From the cell containing the given text, extract its center point as (x, y) coordinate. 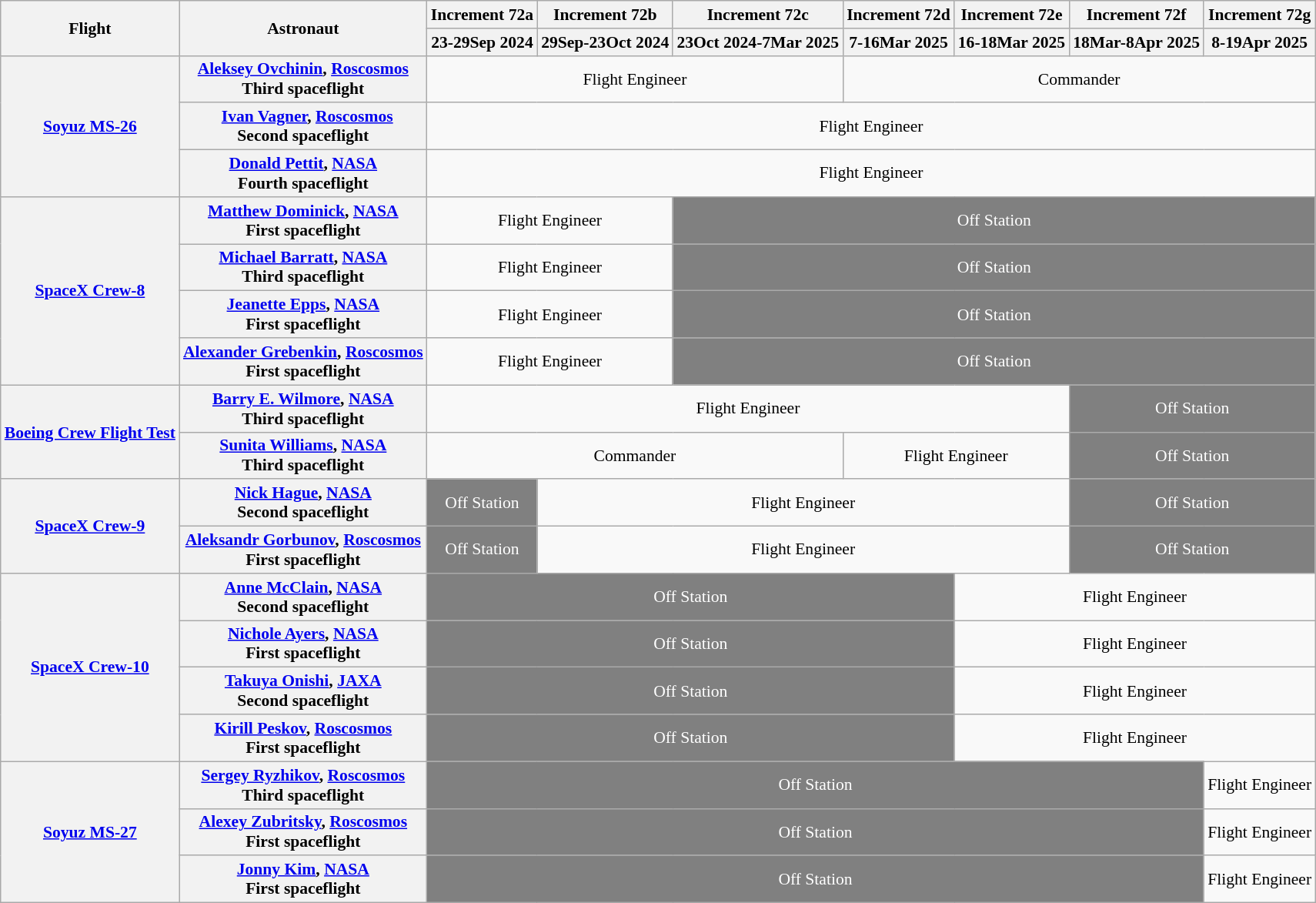
Soyuz MS-27 (90, 831)
Anne McClain, NASASecond spaceflight (303, 597)
SpaceX Crew-10 (90, 667)
8-19Apr 2025 (1259, 42)
SpaceX Crew-9 (90, 527)
Donald Pettit, NASAFourth spaceflight (303, 174)
23Oct 2024-7Mar 2025 (757, 42)
16-18Mar 2025 (1011, 42)
Boeing Crew Flight Test (90, 432)
Increment 72d (899, 15)
Increment 72g (1259, 15)
Increment 72f (1136, 15)
Astronaut (303, 28)
Flight (90, 28)
Takuya Onishi, JAXASecond spaceflight (303, 691)
Matthew Dominick, NASAFirst spaceflight (303, 220)
Jonny Kim, NASAFirst spaceflight (303, 879)
Increment 72e (1011, 15)
Nichole Ayers, NASAFirst spaceflight (303, 644)
Sunita Williams, NASAThird spaceflight (303, 456)
Ivan Vagner, RoscosmosSecond spaceflight (303, 126)
Michael Barratt, NASAThird spaceflight (303, 268)
Sergey Ryzhikov, RoscosmosThird spaceflight (303, 785)
Alexey Zubritsky, RoscosmosFirst spaceflight (303, 831)
29Sep-23Oct 2024 (605, 42)
Jeanette Epps, NASAFirst spaceflight (303, 314)
18Mar-8Apr 2025 (1136, 42)
Nick Hague, NASASecond spaceflight (303, 503)
Kirill Peskov, RoscosmosFirst spaceflight (303, 737)
23-29Sep 2024 (482, 42)
Soyuz MS-26 (90, 126)
Aleksandr Gorbunov, RoscosmosFirst spaceflight (303, 550)
Alexander Grebenkin, RoscosmosFirst spaceflight (303, 362)
Aleksey Ovchinin, RoscosmosThird spaceflight (303, 79)
SpaceX Crew-8 (90, 291)
7-16Mar 2025 (899, 42)
Barry E. Wilmore, NASAThird spaceflight (303, 408)
Increment 72b (605, 15)
Increment 72a (482, 15)
Increment 72c (757, 15)
